Extract the [x, y] coordinate from the center of the cell holding the provided text.  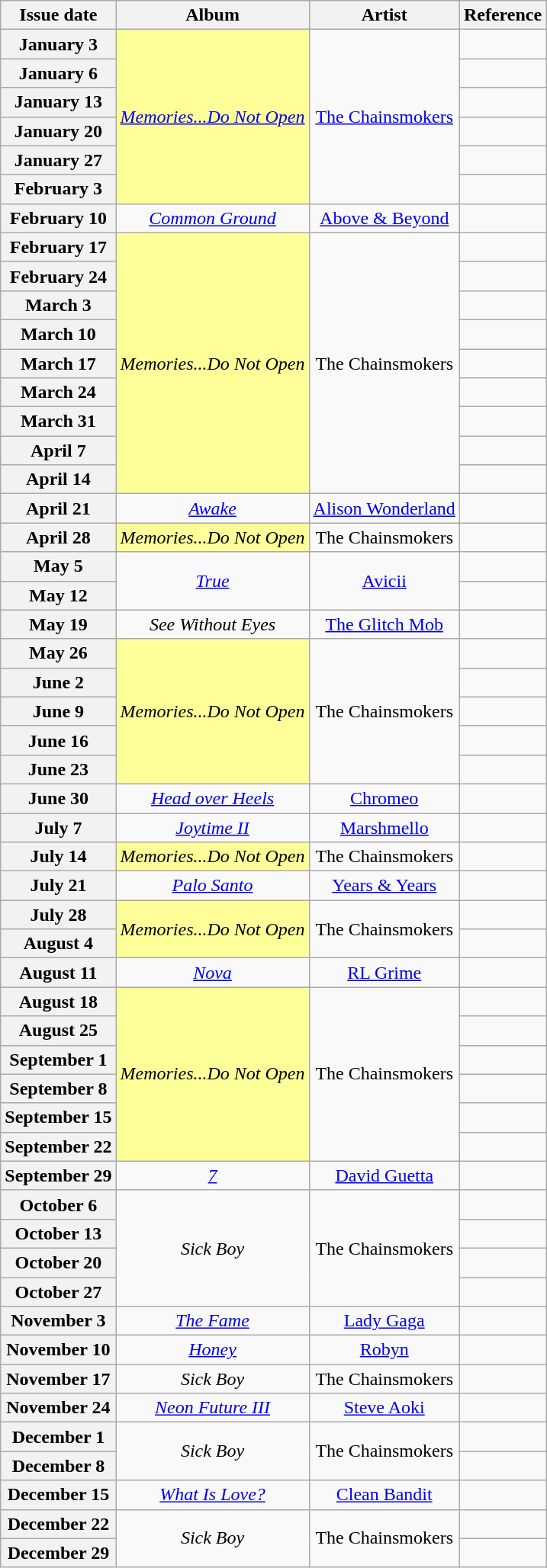
February 17 [58, 247]
December 8 [58, 1466]
Head over Heels [212, 798]
January 13 [58, 102]
June 16 [58, 740]
February 3 [58, 189]
Years & Years [385, 886]
October 27 [58, 1292]
Neon Future III [212, 1408]
November 17 [58, 1379]
March 24 [58, 393]
May 5 [58, 566]
March 31 [58, 422]
RL Grime [385, 973]
January 27 [58, 160]
September 1 [58, 1060]
September 29 [58, 1175]
January 3 [58, 44]
November 10 [58, 1350]
October 6 [58, 1204]
The Fame [212, 1321]
June 30 [58, 798]
March 17 [58, 364]
May 19 [58, 624]
Marshmello [385, 827]
August 4 [58, 944]
July 28 [58, 915]
October 13 [58, 1233]
Lady Gaga [385, 1321]
February 24 [58, 276]
November 3 [58, 1321]
Reference [502, 15]
August 25 [58, 1031]
June 2 [58, 682]
Issue date [58, 15]
Chromeo [385, 798]
April 7 [58, 451]
Palo Santo [212, 886]
Clean Bandit [385, 1495]
September 22 [58, 1146]
July 7 [58, 827]
August 11 [58, 973]
Honey [212, 1350]
David Guetta [385, 1175]
October 20 [58, 1262]
February 10 [58, 218]
Nova [212, 973]
7 [212, 1175]
Avicii [385, 581]
Steve Aoki [385, 1408]
June 23 [58, 769]
January 20 [58, 131]
December 1 [58, 1437]
July 21 [58, 886]
True [212, 581]
September 8 [58, 1089]
April 28 [58, 537]
August 18 [58, 1002]
Joytime II [212, 827]
May 26 [58, 653]
Artist [385, 15]
January 6 [58, 73]
Robyn [385, 1350]
November 24 [58, 1408]
May 12 [58, 595]
March 3 [58, 305]
December 29 [58, 1553]
April 21 [58, 508]
Album [212, 15]
July 14 [58, 857]
March 10 [58, 334]
What Is Love? [212, 1495]
June 9 [58, 711]
December 22 [58, 1524]
The Glitch Mob [385, 624]
September 15 [58, 1117]
See Without Eyes [212, 624]
April 14 [58, 479]
Alison Wonderland [385, 508]
Above & Beyond [385, 218]
Awake [212, 508]
December 15 [58, 1495]
Common Ground [212, 218]
